Search for the cell housing the specified text and yield its [x, y] center coordinate. 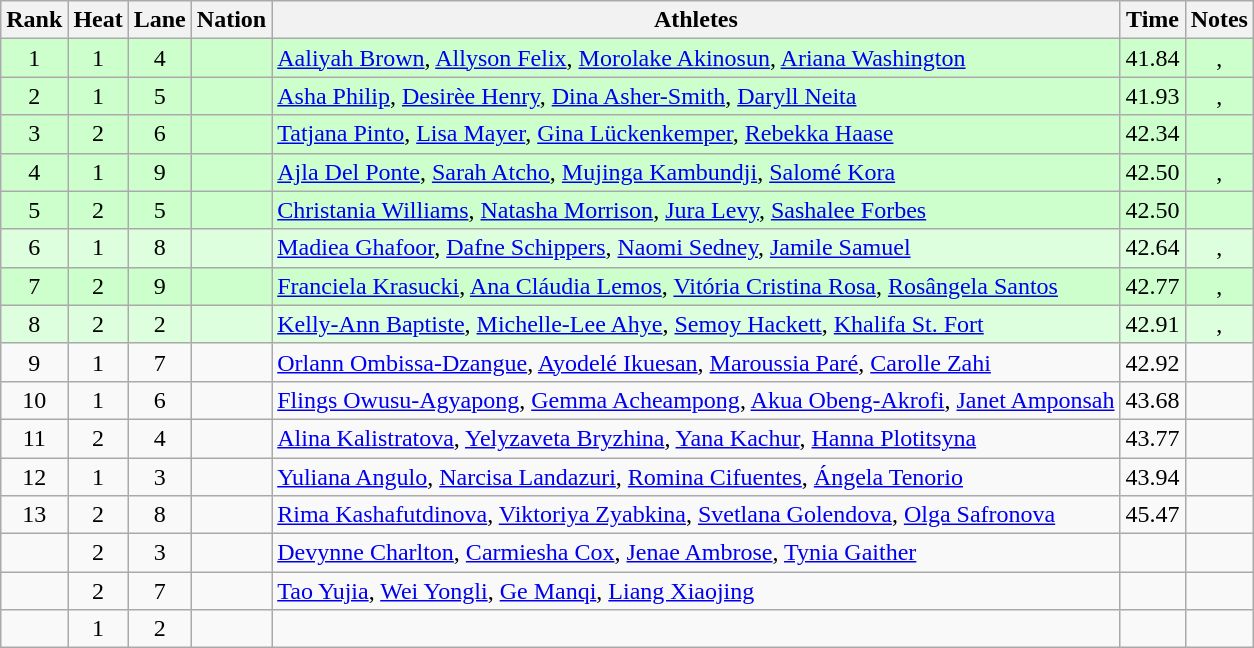
41.84 [1152, 58]
Tatjana Pinto, Lisa Mayer, Gina Lückenkemper, Rebekka Haase [696, 134]
Madiea Ghafoor, Dafne Schippers, Naomi Sedney, Jamile Samuel [696, 248]
12 [34, 477]
Tao Yujia, Wei Yongli, Ge Manqi, Liang Xiaojing [696, 591]
42.64 [1152, 248]
11 [34, 438]
Rima Kashafutdinova, Viktoriya Zyabkina, Svetlana Golendova, Olga Safronova [696, 515]
Asha Philip, Desirèe Henry, Dina Asher-Smith, Daryll Neita [696, 96]
Kelly-Ann Baptiste, Michelle-Lee Ahye, Semoy Hackett, Khalifa St. Fort [696, 324]
Franciela Krasucki, Ana Cláudia Lemos, Vitória Cristina Rosa, Rosângela Santos [696, 286]
13 [34, 515]
42.77 [1152, 286]
42.34 [1152, 134]
42.91 [1152, 324]
Nation [231, 20]
43.94 [1152, 477]
Aaliyah Brown, Allyson Felix, Morolake Akinosun, Ariana Washington [696, 58]
41.93 [1152, 96]
Ajla Del Ponte, Sarah Atcho, Mujinga Kambundji, Salomé Kora [696, 172]
Devynne Charlton, Carmiesha Cox, Jenae Ambrose, Tynia Gaither [696, 553]
43.68 [1152, 400]
Rank [34, 20]
Christania Williams, Natasha Morrison, Jura Levy, Sashalee Forbes [696, 210]
Notes [1219, 20]
Heat [98, 20]
Flings Owusu-Agyapong, Gemma Acheampong, Akua Obeng-Akrofi, Janet Amponsah [696, 400]
Orlann Ombissa-Dzangue, Ayodelé Ikuesan, Maroussia Paré, Carolle Zahi [696, 362]
Time [1152, 20]
Yuliana Angulo, Narcisa Landazuri, Romina Cifuentes, Ángela Tenorio [696, 477]
10 [34, 400]
Alina Kalistratova, Yelyzaveta Bryzhina, Yana Kachur, Hanna Plotitsyna [696, 438]
45.47 [1152, 515]
Athletes [696, 20]
Lane [160, 20]
42.92 [1152, 362]
43.77 [1152, 438]
